Output the (x, y) coordinate of the center of the cell containing the given text.  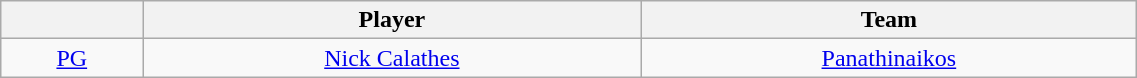
Panathinaikos (889, 58)
Player (392, 20)
PG (72, 58)
Team (889, 20)
Nick Calathes (392, 58)
